Extract the [x, y] coordinate from the center of the cell holding the provided text.  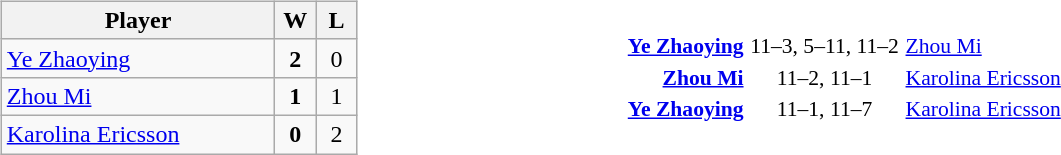
L [336, 20]
11–3, 5–11, 11–2 [824, 46]
11–1, 11–7 [824, 109]
Player [138, 20]
W [296, 20]
11–2, 11–1 [824, 77]
Karolina Ericsson [138, 134]
